Scan for the cell matching the given text and deliver its [x, y] coordinate at center. 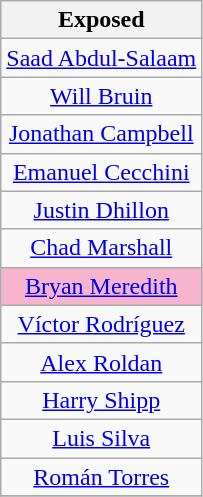
Alex Roldan [102, 362]
Justin Dhillon [102, 210]
Will Bruin [102, 96]
Víctor Rodríguez [102, 324]
Bryan Meredith [102, 286]
Saad Abdul-Salaam [102, 58]
Emanuel Cecchini [102, 172]
Harry Shipp [102, 400]
Luis Silva [102, 438]
Román Torres [102, 477]
Exposed [102, 20]
Chad Marshall [102, 248]
Jonathan Campbell [102, 134]
